Output the (x, y) coordinate of the center of the cell containing the given text.  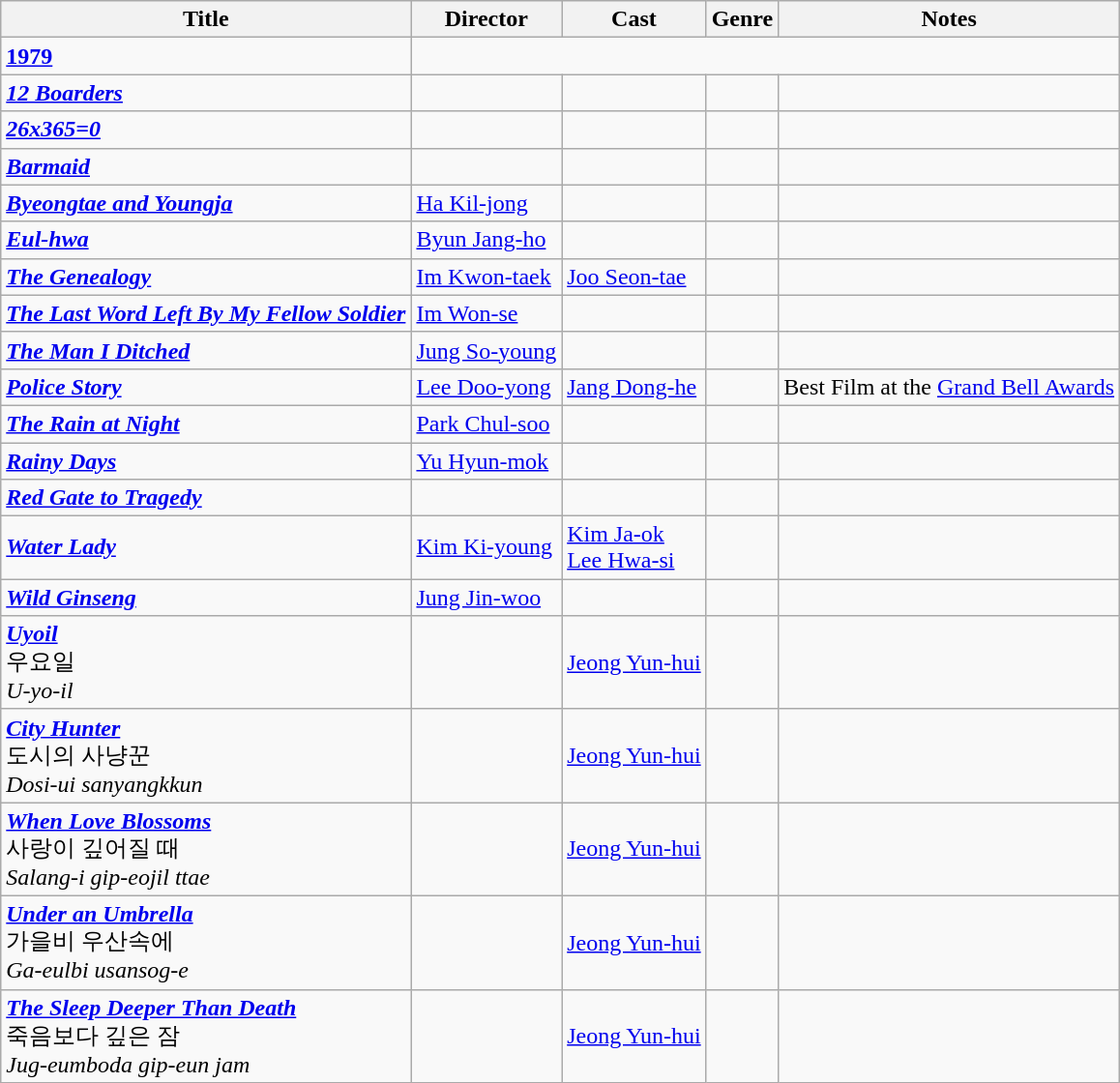
The Genealogy (206, 277)
Barmaid (206, 166)
Im Kwon-taek (486, 277)
Jung So-young (486, 350)
Director (486, 19)
The Last Word Left By My Fellow Soldier (206, 313)
Jung Jin-woo (486, 598)
Park Chul-soo (486, 424)
Title (206, 19)
Genre (743, 19)
12 Boarders (206, 93)
26x365=0 (206, 130)
1979 (206, 56)
Im Won-se (486, 313)
Lee Doo-yong (486, 387)
When Love Blossoms사랑이 깊어질 때Salang-i gip-eojil ttae (206, 849)
Joo Seon-tae (634, 277)
Ha Kil-jong (486, 203)
The Rain at Night (206, 424)
Police Story (206, 387)
Rainy Days (206, 461)
Yu Hyun-mok (486, 461)
Kim Ja-okLee Hwa-si (634, 547)
Wild Ginseng (206, 598)
Red Gate to Tragedy (206, 498)
Notes (950, 19)
The Man I Ditched (206, 350)
Uyoil우요일U-yo-il (206, 663)
Water Lady (206, 547)
Under an Umbrella가을비 우산속에Ga-eulbi usansog-e (206, 942)
Cast (634, 19)
Byun Jang-ho (486, 240)
Best Film at the Grand Bell Awards (950, 387)
Jang Dong-he (634, 387)
Eul-hwa (206, 240)
Byeongtae and Youngja (206, 203)
Kim Ki-young (486, 547)
City Hunter도시의 사냥꾼Dosi-ui sanyangkkun (206, 756)
The Sleep Deeper Than Death죽음보다 깊은 잠Jug-eumboda gip-eun jam (206, 1037)
